For the text-containing cell, return its midpoint in [x, y] coordinate format. 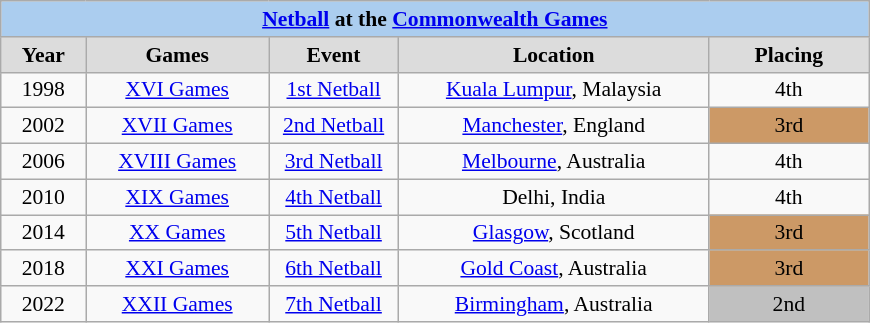
1st Netball [333, 90]
XX Games [178, 233]
4th Netball [333, 197]
Gold Coast, Australia [554, 269]
2nd Netball [333, 126]
2010 [44, 197]
Kuala Lumpur, Malaysia [554, 90]
2nd [789, 304]
Manchester, England [554, 126]
Year [44, 55]
Event [333, 55]
6th Netball [333, 269]
XVIII Games [178, 162]
Netball at the Commonwealth Games [435, 19]
Games [178, 55]
5th Netball [333, 233]
2014 [44, 233]
3rd Netball [333, 162]
2022 [44, 304]
2002 [44, 126]
Placing [789, 55]
Melbourne, Australia [554, 162]
Birmingham, Australia [554, 304]
XVI Games [178, 90]
7th Netball [333, 304]
2018 [44, 269]
XXII Games [178, 304]
XIX Games [178, 197]
Location [554, 55]
XXI Games [178, 269]
Delhi, India [554, 197]
2006 [44, 162]
XVII Games [178, 126]
Glasgow, Scotland [554, 233]
1998 [44, 90]
